Determine the (X, Y) coordinate at the center of the cell enclosing the given text.  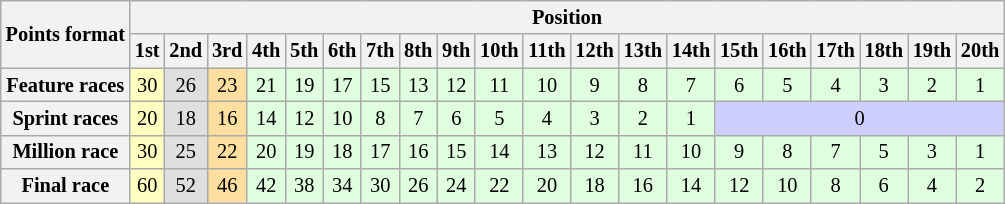
17th (835, 51)
5th (304, 51)
60 (148, 186)
23 (227, 85)
38 (304, 186)
16th (787, 51)
42 (266, 186)
6th (342, 51)
Feature races (66, 85)
9th (456, 51)
3rd (227, 51)
14th (691, 51)
0 (860, 118)
Position (567, 17)
4th (266, 51)
24 (456, 186)
Points format (66, 34)
8th (418, 51)
25 (186, 152)
46 (227, 186)
12th (594, 51)
11th (546, 51)
7th (380, 51)
20th (980, 51)
19th (932, 51)
15th (739, 51)
2nd (186, 51)
1st (148, 51)
21 (266, 85)
34 (342, 186)
Million race (66, 152)
18th (884, 51)
13th (643, 51)
Sprint races (66, 118)
Final race (66, 186)
52 (186, 186)
10th (499, 51)
